Return (X, Y) of the center of cell containing provided text 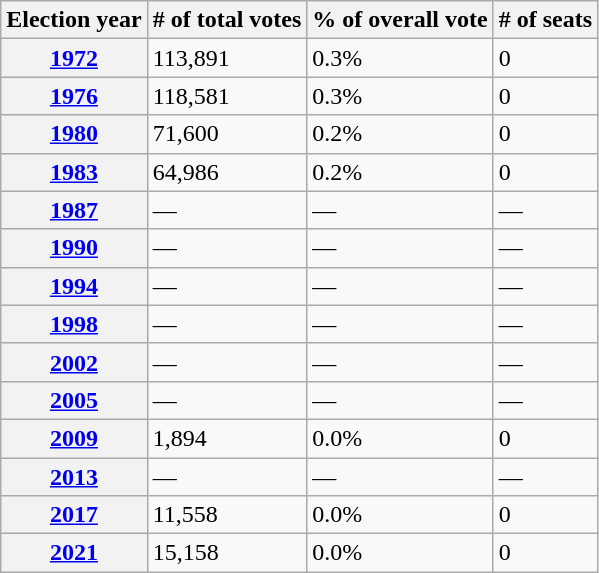
1,894 (227, 438)
% of overall vote (400, 20)
118,581 (227, 96)
2009 (74, 438)
1983 (74, 172)
2002 (74, 362)
2005 (74, 400)
1987 (74, 210)
1990 (74, 248)
11,558 (227, 515)
71,600 (227, 134)
1998 (74, 324)
64,986 (227, 172)
# of total votes (227, 20)
1972 (74, 58)
Election year (74, 20)
2021 (74, 553)
# of seats (545, 20)
113,891 (227, 58)
1994 (74, 286)
2017 (74, 515)
1976 (74, 96)
1980 (74, 134)
15,158 (227, 553)
2013 (74, 477)
